For the text-containing cell, return its midpoint in (x, y) coordinate format. 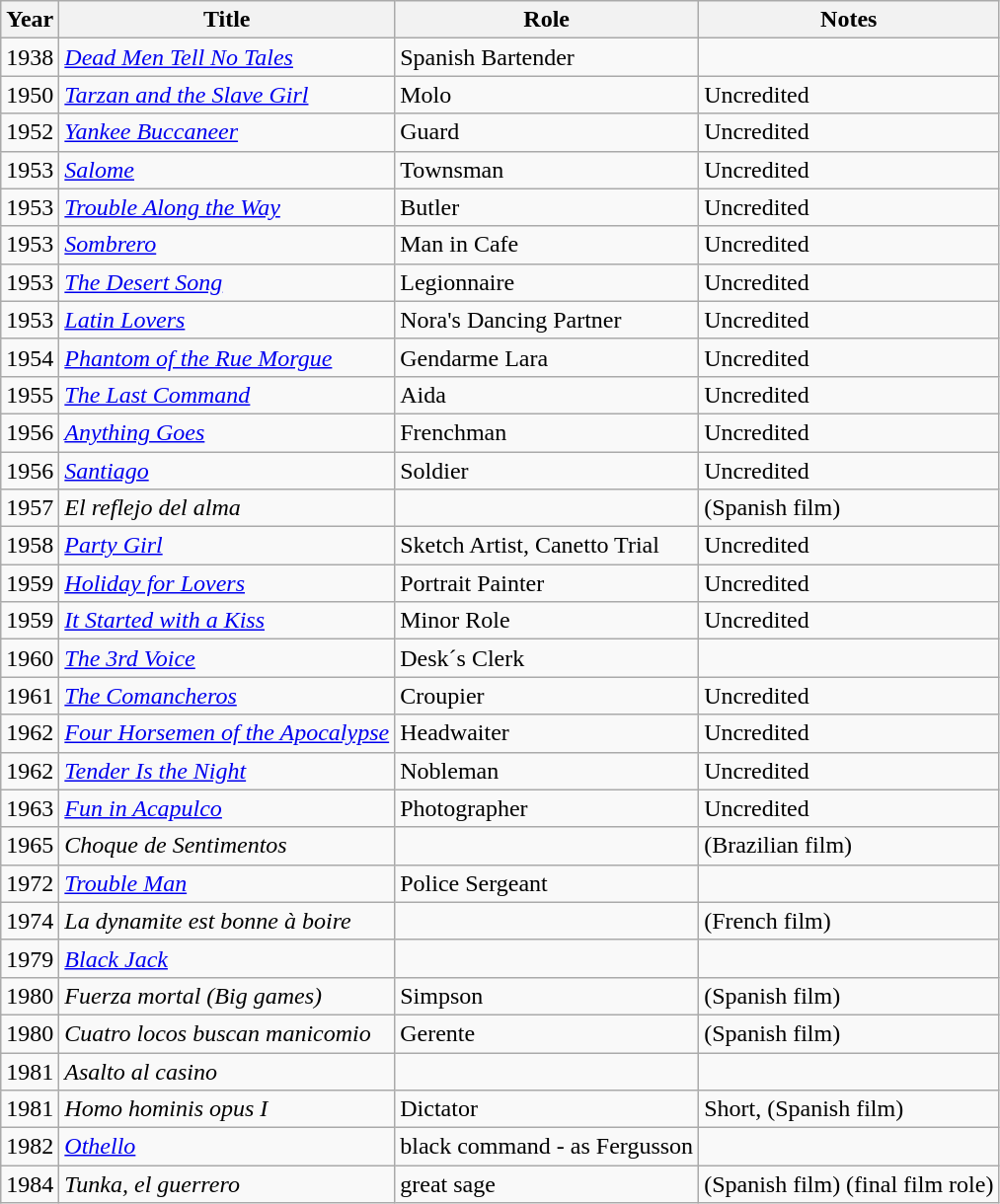
1952 (30, 132)
Asalto al casino (227, 1071)
Yankee Buccaneer (227, 132)
Party Girl (227, 546)
The 3rd Voice (227, 658)
1938 (30, 57)
Phantom of the Rue Morgue (227, 357)
The Last Command (227, 395)
The Comancheros (227, 696)
great sage (547, 1184)
Nora's Dancing Partner (547, 320)
Simpson (547, 996)
Latin Lovers (227, 320)
1965 (30, 846)
Year (30, 20)
Short, (Spanish film) (849, 1109)
Fun in Acapulco (227, 808)
1950 (30, 95)
El reflejo del alma (227, 508)
Molo (547, 95)
Notes (849, 20)
Trouble Man (227, 883)
1984 (30, 1184)
Fuerza mortal (Big games) (227, 996)
Soldier (547, 471)
Black Jack (227, 958)
1974 (30, 921)
Gerente (547, 1033)
Dictator (547, 1109)
1979 (30, 958)
1960 (30, 658)
Portrait Painter (547, 583)
Croupier (547, 696)
(Brazilian film) (849, 846)
Salome (227, 170)
Tender Is the Night (227, 771)
1954 (30, 357)
Spanish Bartender (547, 57)
Tunka, el guerrero (227, 1184)
Headwaiter (547, 733)
1972 (30, 883)
Townsman (547, 170)
Four Horsemen of the Apocalypse (227, 733)
1958 (30, 546)
1982 (30, 1147)
Aida (547, 395)
Trouble Along the Way (227, 207)
Sketch Artist, Canetto Trial (547, 546)
Cuatro locos buscan manicomio (227, 1033)
Gendarme Lara (547, 357)
Sombrero (227, 245)
Holiday for Lovers (227, 583)
Title (227, 20)
Butler (547, 207)
It Started with a Kiss (227, 621)
Man in Cafe (547, 245)
La dynamite est bonne à boire (227, 921)
The Desert Song (227, 282)
Guard (547, 132)
Choque de Sentimentos (227, 846)
1957 (30, 508)
Homo hominis opus I (227, 1109)
1955 (30, 395)
1961 (30, 696)
Tarzan and the Slave Girl (227, 95)
(French film) (849, 921)
Minor Role (547, 621)
Legionnaire (547, 282)
Role (547, 20)
Othello (227, 1147)
1963 (30, 808)
Dead Men Tell No Tales (227, 57)
(Spanish film) (final film role) (849, 1184)
Santiago (227, 471)
Nobleman (547, 771)
black command - as Fergusson (547, 1147)
Police Sergeant (547, 883)
Desk´s Clerk (547, 658)
Anything Goes (227, 432)
Photographer (547, 808)
Frenchman (547, 432)
